For the text-containing cell, return its midpoint in [x, y] coordinate format. 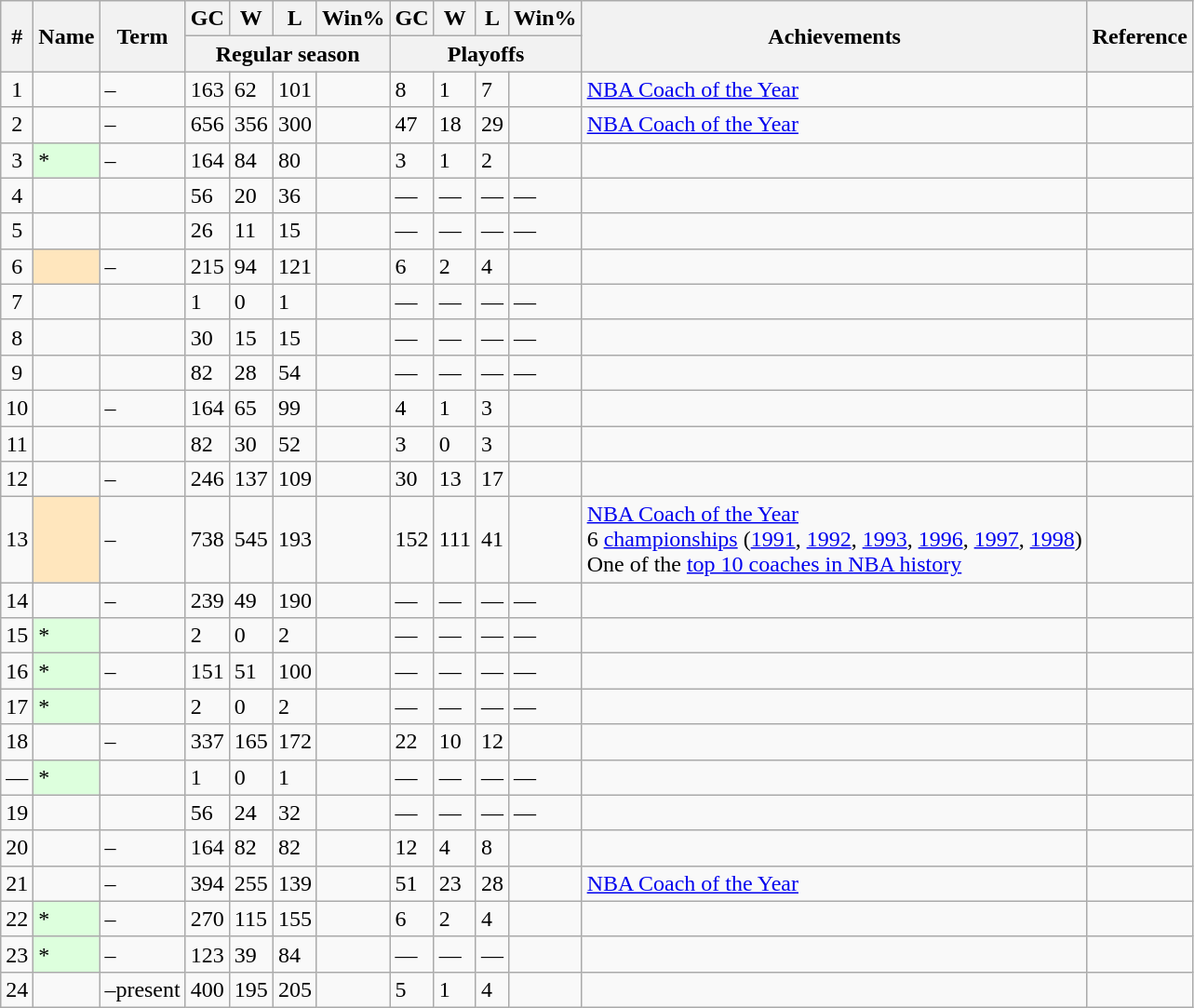
99 [294, 408]
52 [294, 444]
Regular season [288, 54]
300 [294, 125]
111 [454, 540]
NBA Coach of the Year 6 championships (1991, 1992, 1993, 1996, 1997, 1998)One of the top 10 coaches in NBA history [834, 540]
# [17, 36]
16 [17, 671]
80 [294, 160]
14 [17, 600]
163 [207, 89]
Term [142, 36]
193 [294, 540]
Playoffs [486, 54]
545 [251, 540]
109 [294, 479]
400 [207, 989]
356 [251, 125]
239 [207, 600]
115 [251, 919]
54 [294, 372]
337 [207, 742]
190 [294, 600]
Reference [1139, 36]
137 [251, 479]
41 [491, 540]
151 [207, 671]
62 [251, 89]
165 [251, 742]
205 [294, 989]
Achievements [834, 36]
215 [207, 266]
139 [294, 883]
–present [142, 989]
246 [207, 479]
394 [207, 883]
155 [294, 919]
21 [17, 883]
121 [294, 266]
47 [411, 125]
9 [17, 372]
65 [251, 408]
172 [294, 742]
19 [17, 813]
29 [491, 125]
738 [207, 540]
101 [294, 89]
32 [294, 813]
Name [67, 36]
656 [207, 125]
94 [251, 266]
49 [251, 600]
255 [251, 883]
36 [294, 195]
195 [251, 989]
100 [294, 671]
270 [207, 919]
123 [207, 954]
39 [251, 954]
152 [411, 540]
26 [207, 231]
